Return the [x, y] coordinate for the center point of the cell that contains the specified text.  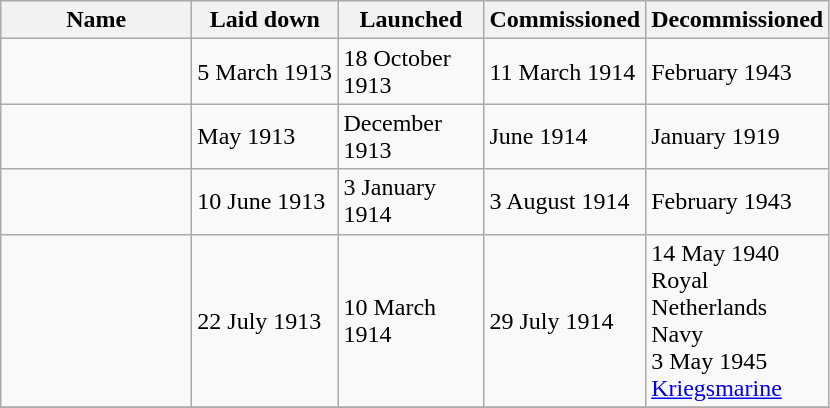
Laid down [265, 20]
5 March 1913 [265, 72]
29 July 1914 [565, 320]
Name [96, 20]
11 March 1914 [565, 72]
10 June 1913 [265, 202]
Commissioned [565, 20]
May 1913 [265, 136]
14 May 1940 Royal Netherlands Navy3 May 1945 Kriegsmarine [738, 320]
3 January 1914 [411, 202]
Launched [411, 20]
22 July 1913 [265, 320]
Decommissioned [738, 20]
December 1913 [411, 136]
10 March 1914 [411, 320]
18 October 1913 [411, 72]
June 1914 [565, 136]
January 1919 [738, 136]
3 August 1914 [565, 202]
